Return [X, Y] of the center of cell containing provided text 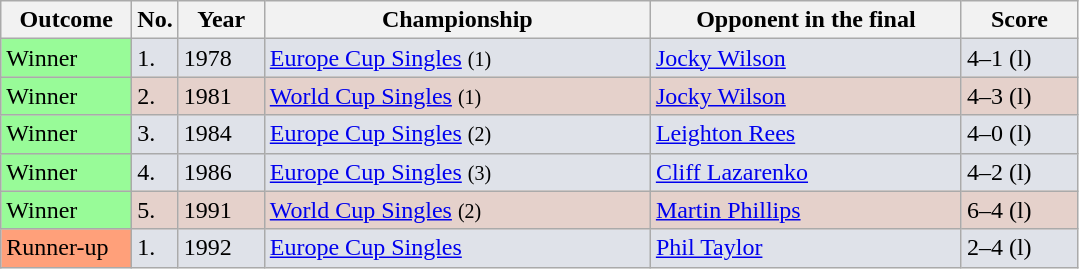
Europe Cup Singles [457, 248]
Score [1019, 20]
4–2 (l) [1019, 172]
Europe Cup Singles (3) [457, 172]
2. [155, 96]
Phil Taylor [806, 248]
Year [221, 20]
3. [155, 134]
Leighton Rees [806, 134]
No. [155, 20]
1992 [221, 248]
World Cup Singles (2) [457, 210]
Opponent in the final [806, 20]
Martin Phillips [806, 210]
1991 [221, 210]
4–3 (l) [1019, 96]
4–1 (l) [1019, 58]
1978 [221, 58]
Europe Cup Singles (2) [457, 134]
1981 [221, 96]
4–0 (l) [1019, 134]
Europe Cup Singles (1) [457, 58]
1984 [221, 134]
6–4 (l) [1019, 210]
4. [155, 172]
Runner-up [66, 248]
Outcome [66, 20]
5. [155, 210]
1986 [221, 172]
Championship [457, 20]
World Cup Singles (1) [457, 96]
Cliff Lazarenko [806, 172]
2–4 (l) [1019, 248]
